Return the [X, Y] coordinate for the center point of the cell that contains the specified text.  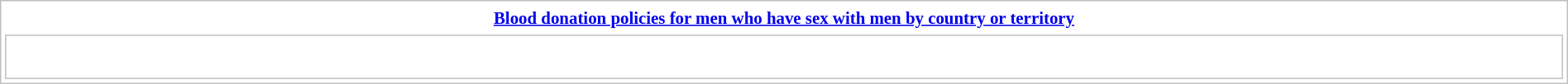
Blood donation policies for men who have sex with men by country or territory [784, 18]
